Search for the cell housing the specified text and yield its (x, y) center coordinate. 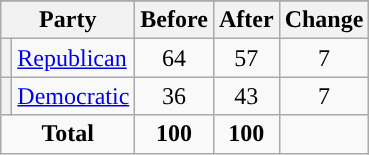
After (246, 20)
Democratic (74, 96)
Total (68, 134)
Republican (74, 58)
Before (174, 20)
Change (324, 20)
36 (174, 96)
57 (246, 58)
43 (246, 96)
64 (174, 58)
Party (68, 20)
